From the cell containing the given text, extract its center point as [X, Y] coordinate. 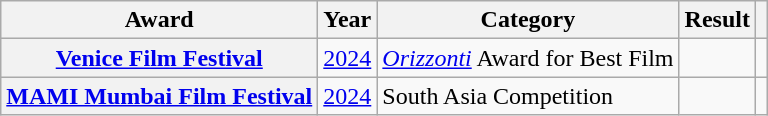
Venice Film Festival [160, 58]
Category [528, 20]
Orizzonti Award for Best Film [528, 58]
Year [348, 20]
Award [160, 20]
Result [717, 20]
MAMI Mumbai Film Festival [160, 96]
South Asia Competition [528, 96]
